For the text-containing cell, return its midpoint in [x, y] coordinate format. 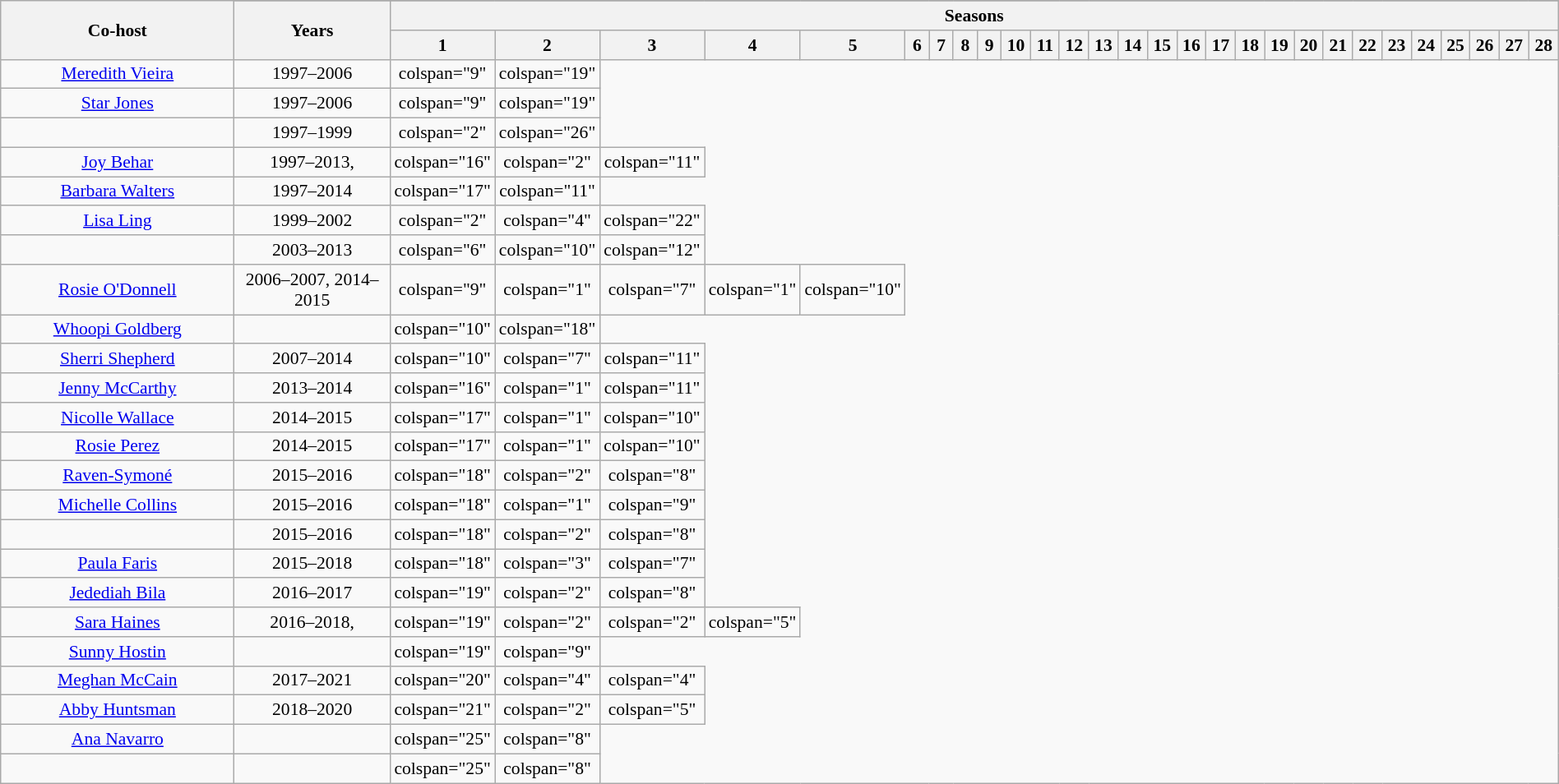
12 [1074, 45]
Jenny McCarthy [118, 388]
15 [1162, 45]
Co-host [118, 30]
3 [651, 45]
Abby Huntsman [118, 710]
Sara Haines [118, 622]
Star Jones [118, 104]
Joy Behar [118, 162]
Years [312, 30]
colspan="12" [651, 250]
18 [1250, 45]
Rosie Perez [118, 446]
9 [990, 45]
11 [1044, 45]
Meghan McCain [118, 680]
8 [965, 45]
2017–2021 [312, 680]
Barbara Walters [118, 191]
Sherri Shepherd [118, 359]
Jedediah Bila [118, 593]
23 [1397, 45]
21 [1338, 45]
2013–2014 [312, 388]
1 [442, 45]
Rosie O'Donnell [118, 289]
1999–2002 [312, 221]
10 [1016, 45]
2007–2014 [312, 359]
Ana Navarro [118, 740]
20 [1309, 45]
19 [1279, 45]
2 [548, 45]
4 [753, 45]
Lisa Ling [118, 221]
1997–2014 [312, 191]
colspan="22" [651, 221]
26 [1485, 45]
25 [1455, 45]
27 [1514, 45]
colspan="6" [442, 250]
colspan="3" [548, 564]
Meredith Vieira [118, 74]
2015–2018 [312, 564]
1997–2013, [312, 162]
22 [1367, 45]
14 [1133, 45]
colspan="21" [442, 710]
colspan="20" [442, 680]
1997–1999 [312, 133]
colspan="26" [548, 133]
2006–2007, 2014–2015 [312, 289]
Whoopi Goldberg [118, 330]
Nicolle Wallace [118, 417]
28 [1543, 45]
24 [1426, 45]
5 [852, 45]
Seasons [974, 16]
Michelle Collins [118, 505]
17 [1221, 45]
13 [1103, 45]
Paula Faris [118, 564]
2018–2020 [312, 710]
16 [1191, 45]
7 [941, 45]
2016–2017 [312, 593]
Sunny Hostin [118, 652]
2016–2018, [312, 622]
2003–2013 [312, 250]
Raven-Symoné [118, 476]
6 [918, 45]
